Return [X, Y] of the center of cell containing provided text 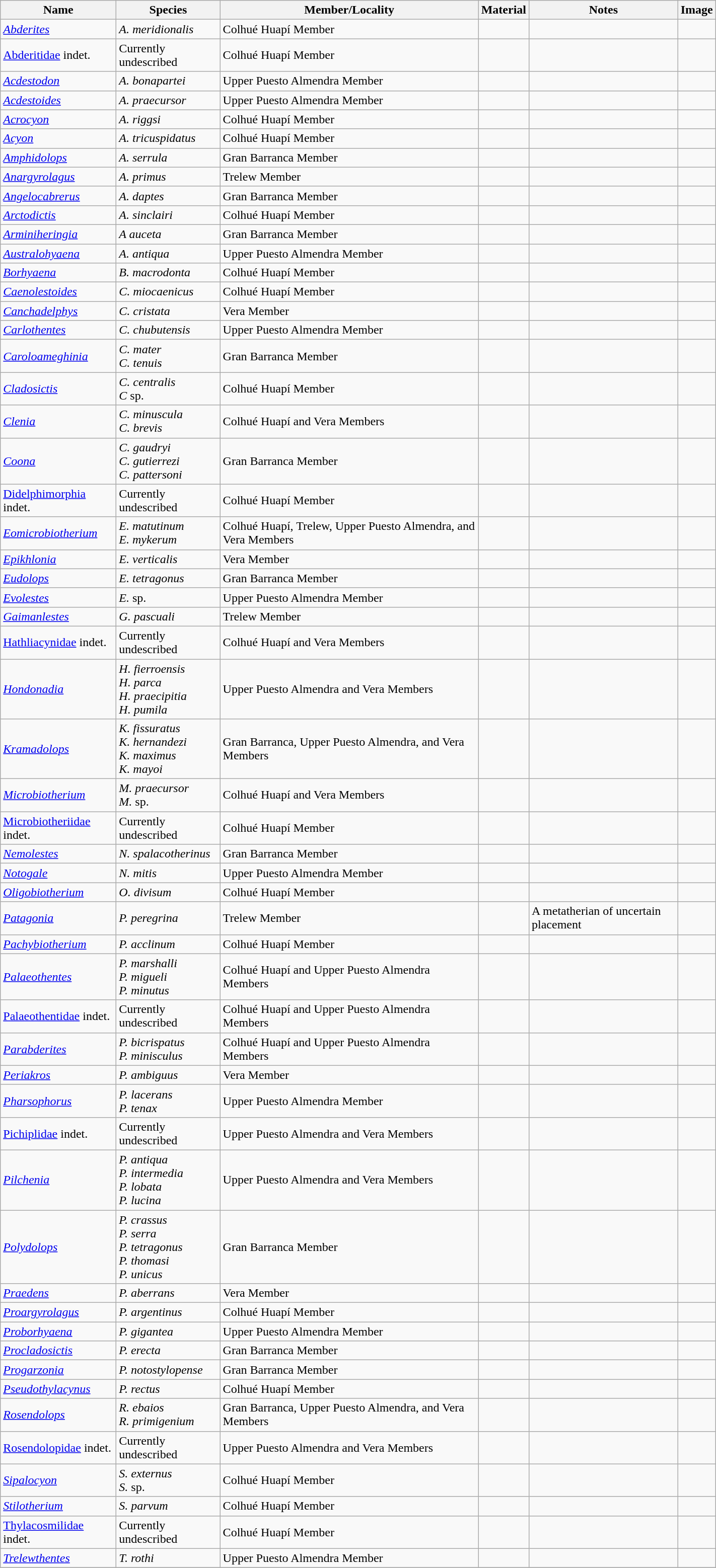
A. tricuspidatus [168, 138]
A. primus [168, 177]
E. sp. [168, 597]
Thylacosmilidae indet. [58, 1532]
A. praecursor [168, 100]
Caenolestoides [58, 292]
P. crassusP. serraP. tetragonusP. thomasiP. unicus [168, 1246]
Species [168, 10]
E. matutinumE. mykerum [168, 533]
Pilchenia [58, 1180]
Name [58, 10]
Carlothentes [58, 330]
N. mitis [168, 873]
A. riggsi [168, 119]
Angelocabrerus [58, 196]
G. pascuali [168, 616]
K. fissuratusK. hernandeziK. maximusK. mayoi [168, 749]
Oligobiotherium [58, 892]
Stilotherium [58, 1506]
Acrocyon [58, 119]
Material [504, 10]
P. marshalliP. migueliP. minutus [168, 977]
Acdestoides [58, 100]
S. parvum [168, 1506]
Arctodictis [58, 215]
Polydolops [58, 1246]
P. antiquaP. intermediaP. lobataP. lucina [168, 1180]
Sipalocyon [58, 1480]
Abderites [58, 29]
Colhué Huapí, Trelew, Upper Puesto Almendra, and Vera Members [349, 533]
Trelewthentes [58, 1558]
Rosendolops [58, 1415]
Amphidolops [58, 158]
Patagonia [58, 918]
Member/Locality [349, 10]
P. gigantea [168, 1331]
A. antiqua [168, 253]
C. centralisC sp. [168, 388]
P. laceransP. tenax [168, 1101]
Image [697, 10]
N. spalacotherinus [168, 854]
C. chubutensis [168, 330]
E. tetragonus [168, 578]
P. bicrispatusP. minisculus [168, 1049]
Hondonadia [58, 689]
Borhyaena [58, 273]
Gaimanlestes [58, 616]
P. peregrina [168, 918]
Abderitidae indet. [58, 55]
Anargyrolagus [58, 177]
Acyon [58, 138]
P. ambiguus [168, 1075]
A metatherian of uncertain placement [604, 918]
E. verticalis [168, 559]
C. cristata [168, 311]
Parabderites [58, 1049]
Canchadelphys [58, 311]
Australohyaena [58, 253]
Palaeothentidae indet. [58, 1016]
C. gaudryiC. gutierreziC. pattersoni [168, 461]
A. daptes [168, 196]
Kramadolops [58, 749]
O. divisum [168, 892]
M. praecursorM. sp. [168, 795]
Proargyrolagus [58, 1312]
Eudolops [58, 578]
Pichiplidae indet. [58, 1133]
Periakros [58, 1075]
Didelphimorphia indet. [58, 500]
A. sinclairi [168, 215]
A auceta [168, 234]
A. bonapartei [168, 81]
Pachybiotherium [58, 944]
P. rectus [168, 1389]
P. erecta [168, 1351]
Arminiheringia [58, 234]
R. ebaiosR. primigenium [168, 1415]
P. acclinum [168, 944]
A. meridionalis [168, 29]
C. miocaenicus [168, 292]
Microbiotheriidae indet. [58, 828]
Caroloameghinia [58, 356]
A. serrula [168, 158]
Evolestes [58, 597]
C. minusculaC. brevis [168, 422]
Eomicrobiotherium [58, 533]
P. argentinus [168, 1312]
B. macrodonta [168, 273]
Microbiotherium [58, 795]
Palaeothentes [58, 977]
H. fierroensisH. parcaH. praecipitiaH. pumila [168, 689]
Pharsophorus [58, 1101]
Notogale [58, 873]
P. aberrans [168, 1293]
Procladosictis [58, 1351]
C. materC. tenuis [168, 356]
P. notostylopense [168, 1370]
Hathliacynidae indet. [58, 642]
T. rothi [168, 1558]
Cladosictis [58, 388]
Progarzonia [58, 1370]
Proborhyaena [58, 1331]
Epikhlonia [58, 559]
Nemolestes [58, 854]
S. externusS. sp. [168, 1480]
Rosendolopidae indet. [58, 1447]
Coona [58, 461]
Clenia [58, 422]
Notes [604, 10]
Pseudothylacynus [58, 1389]
Praedens [58, 1293]
Acdestodon [58, 81]
